Pinpoint the cell where the given text exists, returning its (x, y) midpoint coordinate. 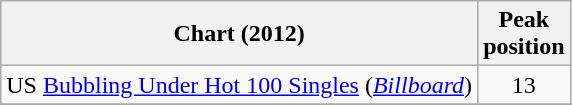
Chart (2012) (240, 34)
US Bubbling Under Hot 100 Singles (Billboard) (240, 85)
13 (524, 85)
Peakposition (524, 34)
